Extract the (x, y) coordinate from the center of the cell holding the provided text.  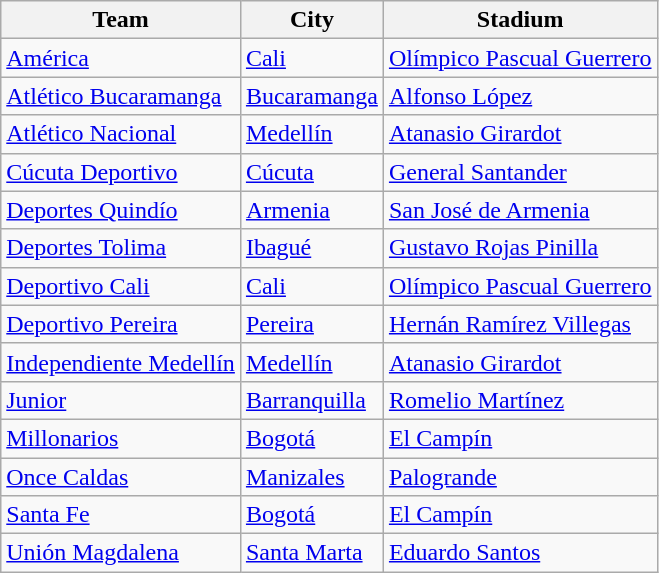
Deportivo Pereira (121, 324)
Manizales (312, 477)
Millonarios (121, 438)
Ibagué (312, 248)
Team (121, 20)
Unión Magdalena (121, 553)
Palogrande (520, 477)
Junior (121, 400)
Independiente Medellín (121, 362)
Armenia (312, 210)
Hernán Ramírez Villegas (520, 324)
Alfonso López (520, 96)
City (312, 20)
Santa Marta (312, 553)
Pereira (312, 324)
Romelio Martínez (520, 400)
Santa Fe (121, 515)
Atlético Nacional (121, 134)
Gustavo Rojas Pinilla (520, 248)
Deportivo Cali (121, 286)
Cúcuta (312, 172)
Barranquilla (312, 400)
Atlético Bucaramanga (121, 96)
América (121, 58)
Bucaramanga (312, 96)
Eduardo Santos (520, 553)
Deportes Quindío (121, 210)
General Santander (520, 172)
San José de Armenia (520, 210)
Deportes Tolima (121, 248)
Once Caldas (121, 477)
Stadium (520, 20)
Cúcuta Deportivo (121, 172)
